Capture the cell that displays the provided text and extract its [X, Y] central coordinate. 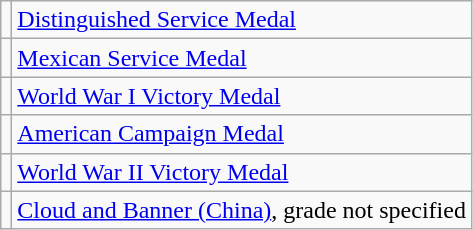
Distinguished Service Medal [242, 20]
American Campaign Medal [242, 134]
Cloud and Banner (China), grade not specified [242, 210]
Mexican Service Medal [242, 58]
World War II Victory Medal [242, 172]
World War I Victory Medal [242, 96]
